Identify which cell holds the provided text, then report its [x, y] central coordinate. 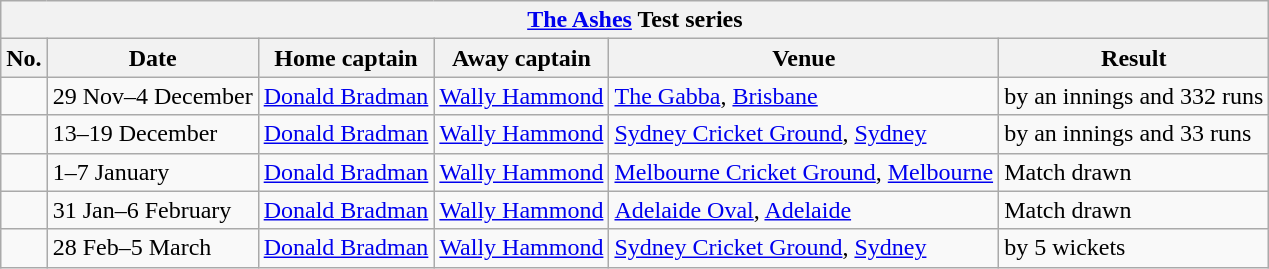
13–19 December [152, 134]
by an innings and 332 runs [1134, 96]
by 5 wickets [1134, 248]
Adelaide Oval, Adelaide [804, 210]
Date [152, 58]
31 Jan–6 February [152, 210]
Away captain [522, 58]
The Ashes Test series [635, 20]
Venue [804, 58]
The Gabba, Brisbane [804, 96]
No. [24, 58]
1–7 January [152, 172]
28 Feb–5 March [152, 248]
Result [1134, 58]
Melbourne Cricket Ground, Melbourne [804, 172]
Home captain [346, 58]
29 Nov–4 December [152, 96]
by an innings and 33 runs [1134, 134]
